Detect which cell encompasses the target text, then output its (x, y) center coordinate. 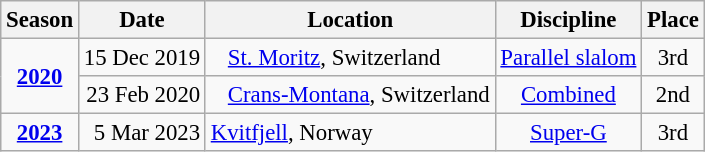
2020 (40, 76)
Season (40, 20)
5 Mar 2023 (142, 133)
2nd (673, 95)
Combined (568, 95)
23 Feb 2020 (142, 95)
Kvitfjell, Norway (350, 133)
Date (142, 20)
Super-G (568, 133)
Crans-Montana, Switzerland (350, 95)
Place (673, 20)
2023 (40, 133)
Parallel slalom (568, 58)
Discipline (568, 20)
15 Dec 2019 (142, 58)
St. Moritz, Switzerland (350, 58)
Location (350, 20)
